Find where the given text appears and provide that cell's center as [X, Y] coordinate. 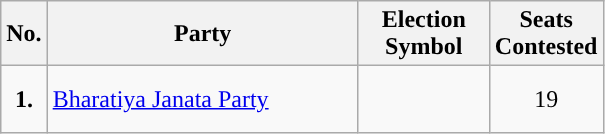
No. [24, 34]
Bharatiya Janata Party [202, 100]
Party [202, 34]
Election Symbol [424, 34]
1. [24, 100]
Seats Contested [546, 34]
19 [546, 100]
